Find where the given text appears and provide that cell's center as (X, Y) coordinate. 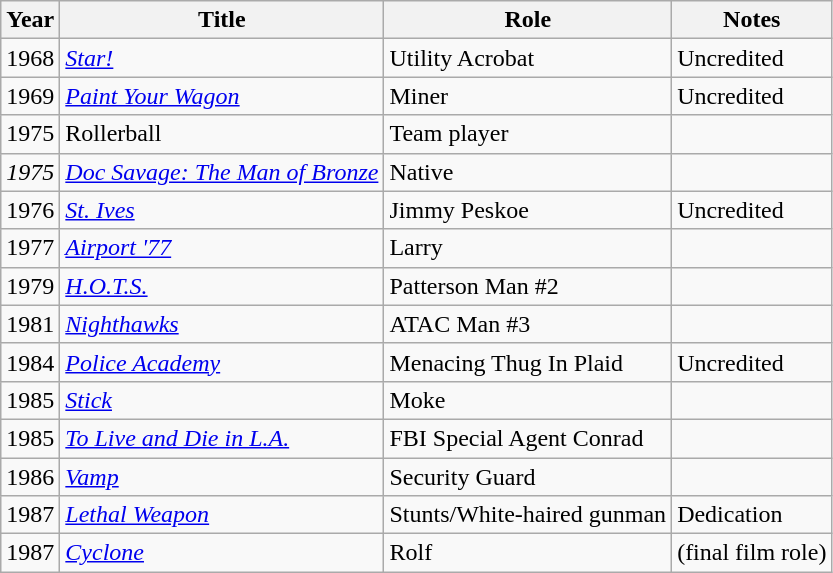
Stick (222, 400)
Notes (752, 20)
Team player (528, 134)
St. Ives (222, 210)
Miner (528, 96)
Stunts/White-haired gunman (528, 515)
1986 (30, 477)
1984 (30, 362)
Airport '77 (222, 248)
Rolf (528, 553)
1979 (30, 286)
To Live and Die in L.A. (222, 438)
Vamp (222, 477)
1969 (30, 96)
1981 (30, 324)
Rollerball (222, 134)
Title (222, 20)
Larry (528, 248)
1977 (30, 248)
ATAC Man #3 (528, 324)
Menacing Thug In Plaid (528, 362)
1976 (30, 210)
H.O.T.S. (222, 286)
Year (30, 20)
Police Academy (222, 362)
Cyclone (222, 553)
FBI Special Agent Conrad (528, 438)
Native (528, 172)
Security Guard (528, 477)
Utility Acrobat (528, 58)
(final film role) (752, 553)
Paint Your Wagon (222, 96)
1968 (30, 58)
Doc Savage: The Man of Bronze (222, 172)
Star! (222, 58)
Patterson Man #2 (528, 286)
Nighthawks (222, 324)
Jimmy Peskoe (528, 210)
Role (528, 20)
Moke (528, 400)
Dedication (752, 515)
Lethal Weapon (222, 515)
